Output the (X, Y) coordinate of the center of the cell containing the given text.  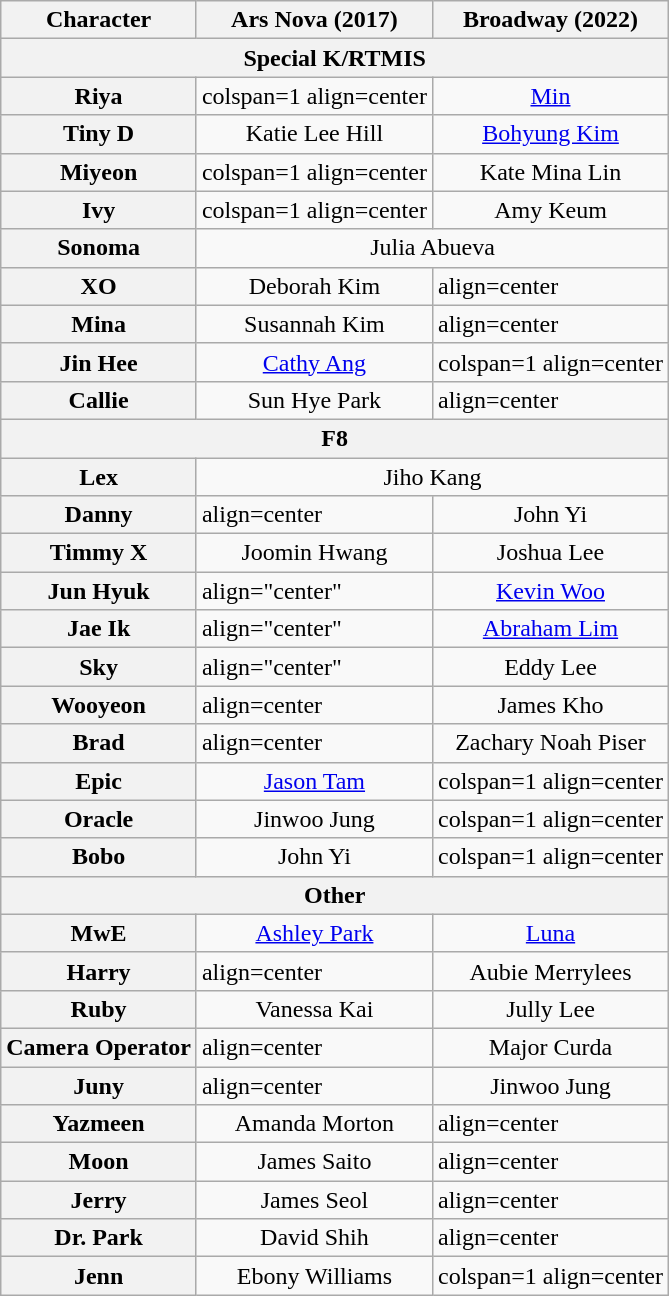
Riya (99, 96)
Jin Hee (99, 362)
XO (99, 286)
Amy Keum (550, 210)
Vanessa Kai (314, 1009)
Jenn (99, 1276)
Miyeon (99, 172)
Ivy (99, 210)
James Seol (314, 1200)
Moon (99, 1162)
Cathy Ang (314, 362)
James Kho (550, 705)
F8 (335, 438)
Callie (99, 400)
Joshua Lee (550, 553)
Katie Lee Hill (314, 134)
Bobo (99, 857)
Ruby (99, 1009)
Min (550, 96)
Epic (99, 781)
Abraham Lim (550, 629)
Oracle (99, 819)
Jerry (99, 1200)
Kevin Woo (550, 591)
Dr. Park (99, 1238)
Jully Lee (550, 1009)
Sonoma (99, 248)
Danny (99, 515)
Susannah Kim (314, 324)
Jae Ik (99, 629)
Ashley Park (314, 933)
Ebony Williams (314, 1276)
Aubie Merrylees (550, 971)
Bohyung Kim (550, 134)
Deborah Kim (314, 286)
Other (335, 895)
David Shih (314, 1238)
Wooyeon (99, 705)
Timmy X (99, 553)
Jiho Kang (432, 477)
Jun Hyuk (99, 591)
Joomin Hwang (314, 553)
Harry (99, 971)
Camera Operator (99, 1047)
MwE (99, 933)
Tiny D (99, 134)
Special K/RTMIS (335, 58)
Character (99, 20)
Ars Nova (2017) (314, 20)
Juny (99, 1085)
Sun Hye Park (314, 400)
Eddy Lee (550, 667)
Lex (99, 477)
Kate Mina Lin (550, 172)
Brad (99, 743)
Broadway (2022) (550, 20)
Amanda Morton (314, 1124)
Jason Tam (314, 781)
Mina (99, 324)
Zachary Noah Piser (550, 743)
Julia Abueva (432, 248)
Luna (550, 933)
James Saito (314, 1162)
Major Curda (550, 1047)
Yazmeen (99, 1124)
Sky (99, 667)
